Detect which cell encompasses the target text, then output its [X, Y] center coordinate. 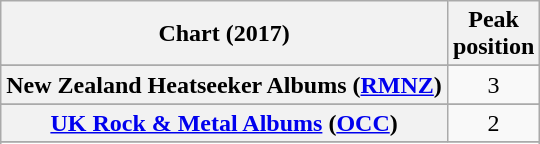
New Zealand Heatseeker Albums (RMNZ) [224, 85]
Peakposition [493, 34]
3 [493, 85]
Chart (2017) [224, 34]
UK Rock & Metal Albums (OCC) [224, 123]
2 [493, 123]
